Provide the [X, Y] coordinate of the cell's center where the given text is located.  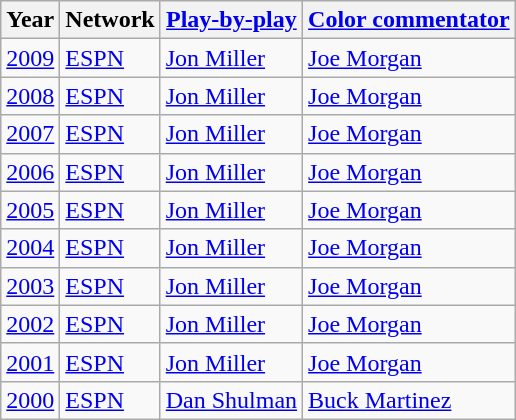
2006 [30, 172]
Play-by-play [231, 20]
2000 [30, 400]
2004 [30, 248]
2008 [30, 96]
Color commentator [410, 20]
Buck Martinez [410, 400]
2007 [30, 134]
Dan Shulman [231, 400]
Year [30, 20]
2003 [30, 286]
Network [110, 20]
2002 [30, 324]
2005 [30, 210]
2001 [30, 362]
2009 [30, 58]
